Provide the [X, Y] coordinate of the cell's center where the given text is located.  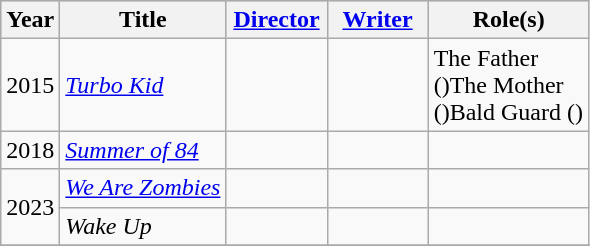
Writer [378, 20]
The Father ()The Mother ()Bald Guard () [508, 85]
Title [143, 20]
Role(s) [508, 20]
Year [30, 20]
2023 [30, 207]
Director [276, 20]
2018 [30, 150]
Wake Up [143, 226]
Turbo Kid [143, 85]
Summer of 84 [143, 150]
2015 [30, 85]
We Are Zombies [143, 188]
